Scan for the cell matching the given text and deliver its (X, Y) coordinate at center. 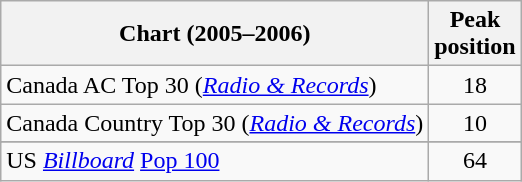
Chart (2005–2006) (215, 34)
10 (475, 123)
64 (475, 161)
US Billboard Pop 100 (215, 161)
18 (475, 85)
Peakposition (475, 34)
Canada Country Top 30 (Radio & Records) (215, 123)
Canada AC Top 30 (Radio & Records) (215, 85)
